From the cell containing the given text, extract its center point as [X, Y] coordinate. 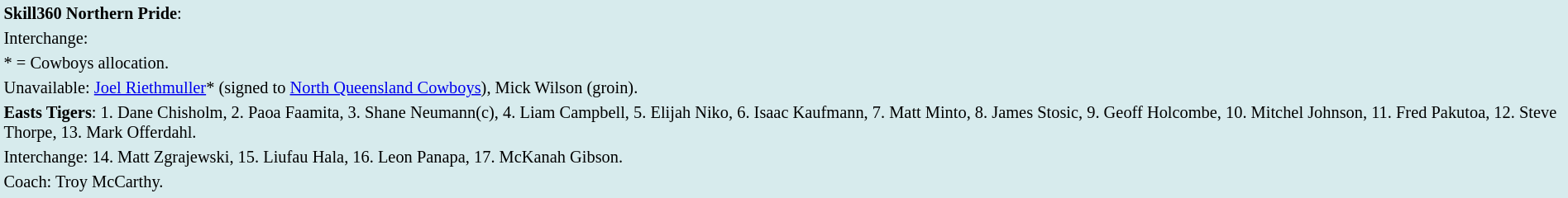
Interchange: 14. Matt Zgrajewski, 15. Liufau Hala, 16. Leon Panapa, 17. McKanah Gibson. [784, 157]
* = Cowboys allocation. [784, 63]
Skill360 Northern Pride: [784, 13]
Interchange: [784, 38]
Coach: Troy McCarthy. [784, 181]
Unavailable: Joel Riethmuller* (signed to North Queensland Cowboys), Mick Wilson (groin). [784, 87]
